Detect which cell encompasses the target text, then output its [x, y] center coordinate. 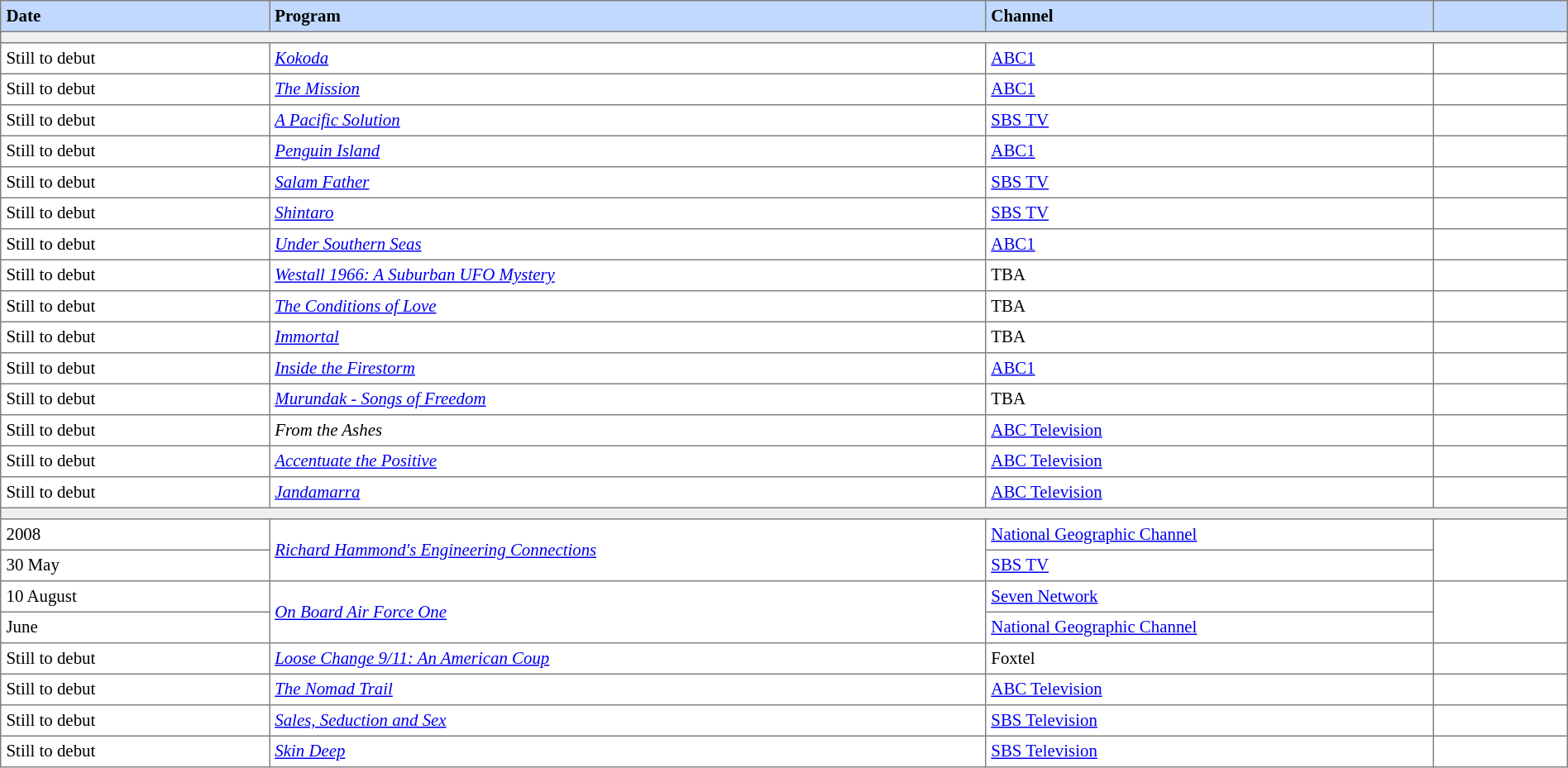
Inside the Firestorm [628, 369]
Date [136, 17]
Foxtel [1209, 659]
A Pacific Solution [628, 121]
10 August [136, 597]
30 May [136, 565]
The Nomad Trail [628, 689]
The Conditions of Love [628, 307]
Kokoda [628, 59]
June [136, 627]
Seven Network [1209, 597]
Westall 1966: A Suburban UFO Mystery [628, 275]
The Mission [628, 89]
Murundak - Songs of Freedom [628, 399]
Immortal [628, 337]
2008 [136, 535]
Channel [1209, 17]
Penguin Island [628, 151]
Loose Change 9/11: An American Coup [628, 659]
Sales, Seduction and Sex [628, 721]
Skin Deep [628, 751]
Under Southern Seas [628, 245]
Shintaro [628, 213]
From the Ashes [628, 431]
Salam Father [628, 183]
On Board Air Force One [628, 612]
Accentuate the Positive [628, 461]
Richard Hammond's Engineering Connections [628, 551]
Program [628, 17]
Jandamarra [628, 493]
